From the cell containing the given text, extract its center point as (X, Y) coordinate. 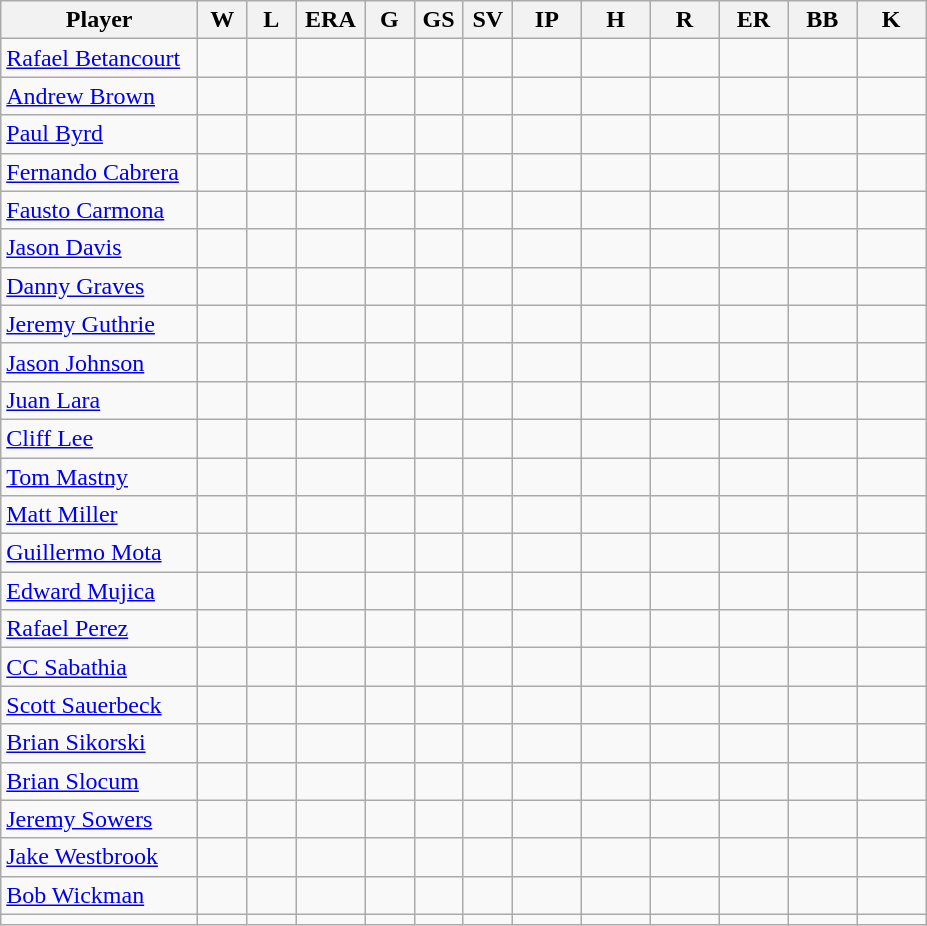
Jeremy Guthrie (100, 324)
Brian Slocum (100, 781)
Fausto Carmona (100, 210)
ER (754, 20)
Tom Mastny (100, 477)
Player (100, 20)
K (892, 20)
Rafael Perez (100, 629)
Danny Graves (100, 286)
W (222, 20)
Cliff Lee (100, 438)
G (390, 20)
BB (822, 20)
Edward Mujica (100, 591)
Rafael Betancourt (100, 58)
Fernando Cabrera (100, 172)
Jason Davis (100, 248)
Bob Wickman (100, 895)
H (616, 20)
Paul Byrd (100, 134)
Juan Lara (100, 400)
Guillermo Mota (100, 553)
Brian Sikorski (100, 743)
Scott Sauerbeck (100, 705)
Jason Johnson (100, 362)
L (272, 20)
CC Sabathia (100, 667)
ERA (330, 20)
Matt Miller (100, 515)
SV (488, 20)
Jeremy Sowers (100, 819)
GS (438, 20)
IP (546, 20)
Andrew Brown (100, 96)
Jake Westbrook (100, 857)
R (684, 20)
